Pinpoint the cell where the given text exists, returning its [X, Y] midpoint coordinate. 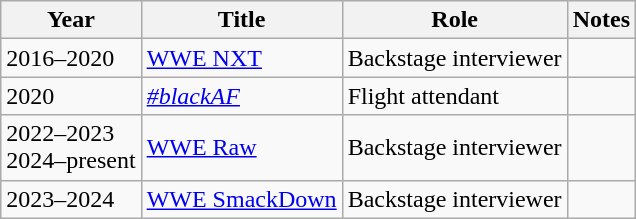
WWE NXT [242, 58]
Role [454, 20]
Flight attendant [454, 96]
Year [71, 20]
WWE Raw [242, 148]
#blackAF [242, 96]
2016–2020 [71, 58]
Title [242, 20]
Notes [601, 20]
2023–2024 [71, 199]
2020 [71, 96]
2022–20232024–present [71, 148]
WWE SmackDown [242, 199]
